Identify which cell holds the provided text, then report its [X, Y] central coordinate. 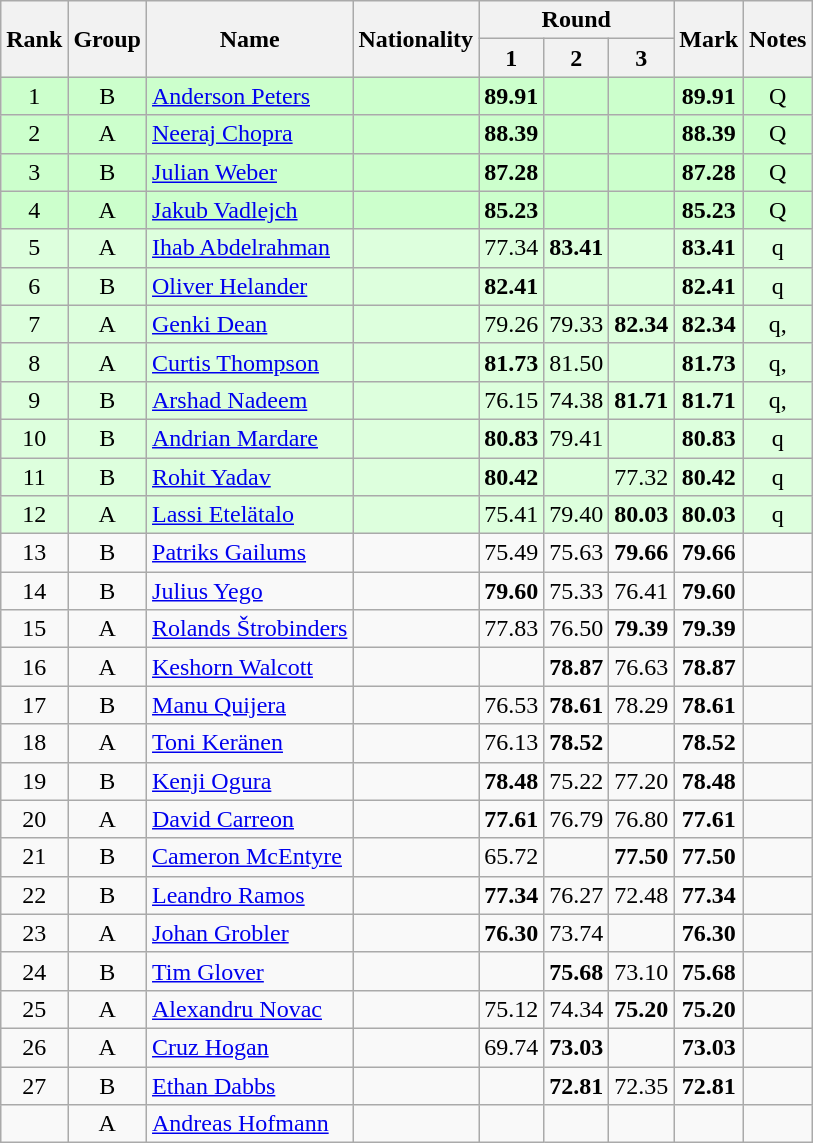
72.48 [642, 895]
5 [34, 248]
David Carreon [250, 819]
75.41 [512, 515]
15 [34, 629]
Rolands Štrobinders [250, 629]
19 [34, 781]
Oliver Helander [250, 286]
75.63 [576, 553]
76.13 [512, 743]
74.38 [576, 400]
Ihab Abdelrahman [250, 248]
75.33 [576, 591]
Kenji Ogura [250, 781]
26 [34, 1047]
9 [34, 400]
Alexandru Novac [250, 1009]
Group [108, 39]
Arshad Nadeem [250, 400]
21 [34, 857]
74.34 [576, 1009]
Tim Glover [250, 971]
14 [34, 591]
22 [34, 895]
Andrian Mardare [250, 438]
6 [34, 286]
Genki Dean [250, 324]
72.35 [642, 1085]
76.80 [642, 819]
18 [34, 743]
13 [34, 553]
78.29 [642, 705]
25 [34, 1009]
73.10 [642, 971]
77.32 [642, 477]
17 [34, 705]
20 [34, 819]
76.15 [512, 400]
69.74 [512, 1047]
75.22 [576, 781]
79.40 [576, 515]
Name [250, 39]
Julian Weber [250, 172]
Notes [778, 39]
77.83 [512, 629]
Nationality [416, 39]
Neeraj Chopra [250, 134]
Rank [34, 39]
Keshorn Walcott [250, 667]
Mark [709, 39]
Andreas Hofmann [250, 1124]
Jakub Vadlejch [250, 210]
79.26 [512, 324]
Rohit Yadav [250, 477]
65.72 [512, 857]
4 [34, 210]
12 [34, 515]
11 [34, 477]
8 [34, 362]
Cruz Hogan [250, 1047]
16 [34, 667]
76.53 [512, 705]
75.12 [512, 1009]
Curtis Thompson [250, 362]
Lassi Etelätalo [250, 515]
Anderson Peters [250, 96]
Johan Grobler [250, 933]
27 [34, 1085]
Julius Yego [250, 591]
24 [34, 971]
76.27 [576, 895]
Manu Quijera [250, 705]
Cameron McEntyre [250, 857]
79.33 [576, 324]
23 [34, 933]
Patriks Gailums [250, 553]
76.79 [576, 819]
Toni Keränen [250, 743]
79.41 [576, 438]
Round [576, 20]
76.63 [642, 667]
10 [34, 438]
Leandro Ramos [250, 895]
76.41 [642, 591]
73.74 [576, 933]
76.50 [576, 629]
75.49 [512, 553]
7 [34, 324]
Ethan Dabbs [250, 1085]
81.50 [576, 362]
77.20 [642, 781]
